Identify which cell holds the provided text, then report its [X, Y] central coordinate. 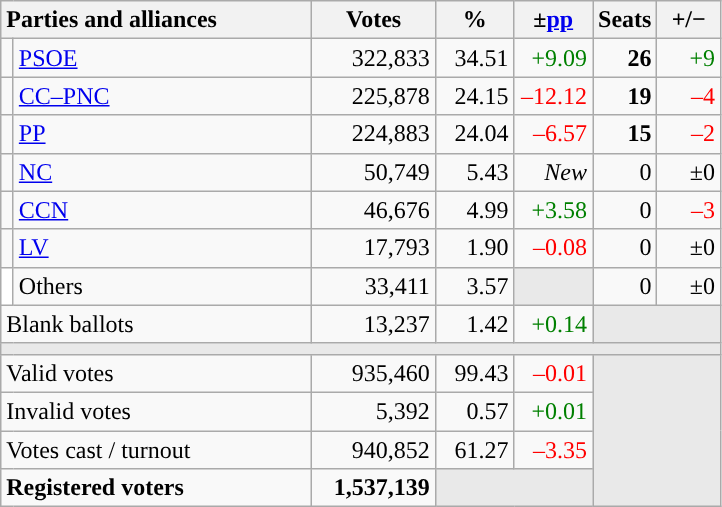
NC [162, 172]
940,852 [374, 449]
322,833 [374, 58]
Seats [624, 20]
Registered voters [156, 488]
225,878 [374, 96]
–3.35 [554, 449]
–12.12 [554, 96]
Invalid votes [156, 411]
PP [162, 134]
Parties and alliances [156, 20]
24.15 [474, 96]
19 [624, 96]
–0.08 [554, 248]
24.04 [474, 134]
224,883 [374, 134]
61.27 [474, 449]
15 [624, 134]
3.57 [474, 286]
+/− [689, 20]
1,537,139 [374, 488]
34.51 [474, 58]
+9 [689, 58]
13,237 [374, 324]
CC–PNC [162, 96]
+0.14 [554, 324]
New [554, 172]
935,460 [374, 373]
1.90 [474, 248]
99.43 [474, 373]
% [474, 20]
50,749 [374, 172]
Blank ballots [156, 324]
0.57 [474, 411]
–3 [689, 210]
46,676 [374, 210]
Votes [374, 20]
+3.58 [554, 210]
26 [624, 58]
–2 [689, 134]
Valid votes [156, 373]
17,793 [374, 248]
–4 [689, 96]
33,411 [374, 286]
Votes cast / turnout [156, 449]
4.99 [474, 210]
LV [162, 248]
5.43 [474, 172]
Others [162, 286]
+0.01 [554, 411]
–6.57 [554, 134]
PSOE [162, 58]
CCN [162, 210]
–0.01 [554, 373]
5,392 [374, 411]
1.42 [474, 324]
+9.09 [554, 58]
±pp [554, 20]
